From the cell containing the given text, extract its center point as (x, y) coordinate. 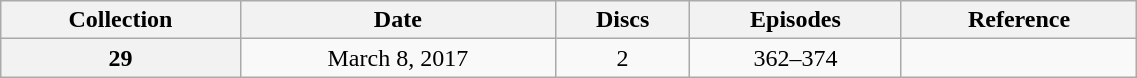
Episodes (796, 20)
Reference (1019, 20)
29 (120, 58)
362–374 (796, 58)
2 (623, 58)
Collection (120, 20)
March 8, 2017 (398, 58)
Discs (623, 20)
Date (398, 20)
